From the cell containing the given text, extract its center point as (x, y) coordinate. 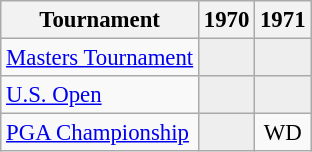
U.S. Open (100, 95)
1970 (227, 20)
1971 (283, 20)
PGA Championship (100, 133)
WD (283, 133)
Tournament (100, 20)
Masters Tournament (100, 58)
